Scan for the cell matching the given text and deliver its [X, Y] coordinate at center. 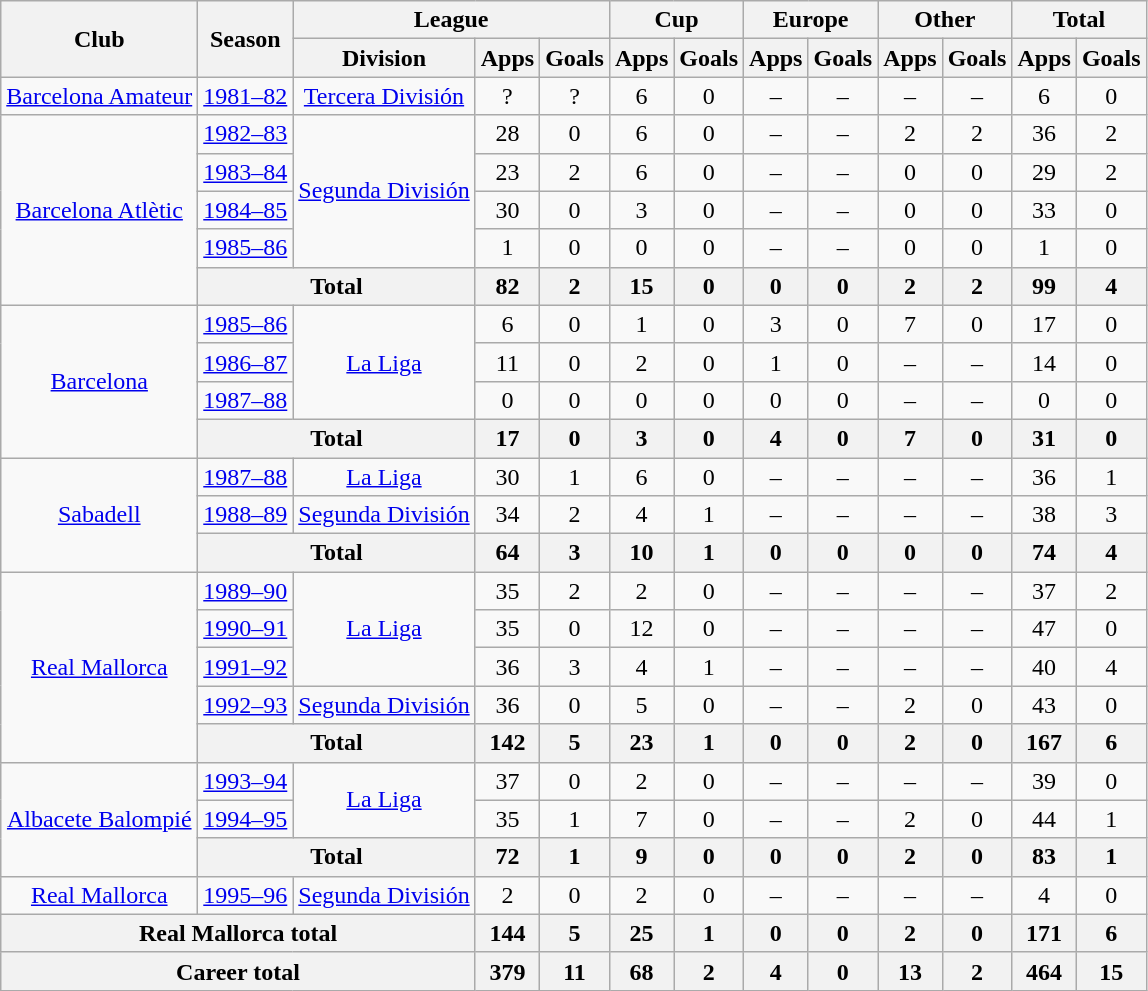
144 [507, 933]
1984–85 [246, 210]
1989–90 [246, 591]
Division [384, 58]
28 [507, 134]
39 [1044, 781]
167 [1044, 743]
Real Mallorca total [238, 933]
38 [1044, 515]
Career total [238, 971]
Season [246, 39]
Tercera División [384, 96]
1983–84 [246, 172]
League [452, 20]
72 [507, 857]
1993–94 [246, 781]
Club [100, 39]
Sabadell [100, 515]
34 [507, 515]
44 [1044, 819]
74 [1044, 553]
464 [1044, 971]
10 [641, 553]
Europe [811, 20]
83 [1044, 857]
68 [641, 971]
12 [641, 629]
47 [1044, 629]
31 [1044, 438]
43 [1044, 705]
1990–91 [246, 629]
Albacete Balompié [100, 819]
Cup [676, 20]
40 [1044, 667]
1991–92 [246, 667]
Barcelona [100, 381]
1988–89 [246, 515]
33 [1044, 210]
29 [1044, 172]
1982–83 [246, 134]
171 [1044, 933]
13 [910, 971]
1981–82 [246, 96]
14 [1044, 362]
379 [507, 971]
64 [507, 553]
142 [507, 743]
1986–87 [246, 362]
82 [507, 286]
9 [641, 857]
Barcelona Amateur [100, 96]
1992–93 [246, 705]
1994–95 [246, 819]
1995–96 [246, 895]
25 [641, 933]
99 [1044, 286]
Other [945, 20]
Barcelona Atlètic [100, 210]
